Detect which cell encompasses the target text, then output its [x, y] center coordinate. 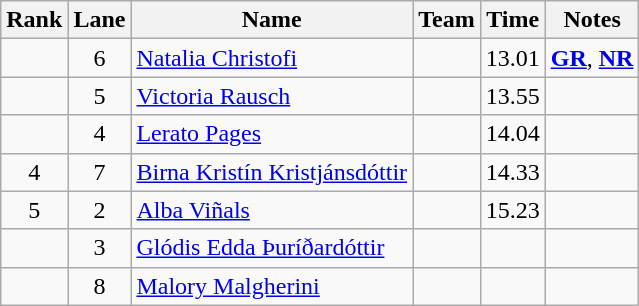
Malory Malgherini [272, 286]
Lerato Pages [272, 134]
3 [100, 248]
GR, NR [592, 58]
Natalia Christofi [272, 58]
Glódis Edda Þuríðardóttir [272, 248]
7 [100, 172]
Alba Viñals [272, 210]
2 [100, 210]
Birna Kristín Kristjánsdóttir [272, 172]
14.04 [512, 134]
Lane [100, 20]
Name [272, 20]
Victoria Rausch [272, 96]
13.55 [512, 96]
15.23 [512, 210]
Rank [34, 20]
6 [100, 58]
14.33 [512, 172]
Team [447, 20]
8 [100, 286]
13.01 [512, 58]
Notes [592, 20]
Time [512, 20]
